Determine the [X, Y] coordinate at the center of the cell enclosing the given text.  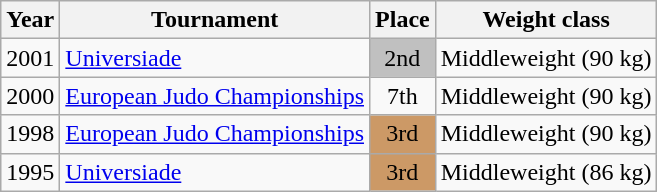
2000 [30, 96]
2nd [403, 58]
Weight class [546, 20]
Middleweight (86 kg) [546, 172]
1995 [30, 172]
7th [403, 96]
Year [30, 20]
1998 [30, 134]
Place [403, 20]
2001 [30, 58]
Tournament [215, 20]
